Determine the [X, Y] coordinate at the center of the cell enclosing the given text.  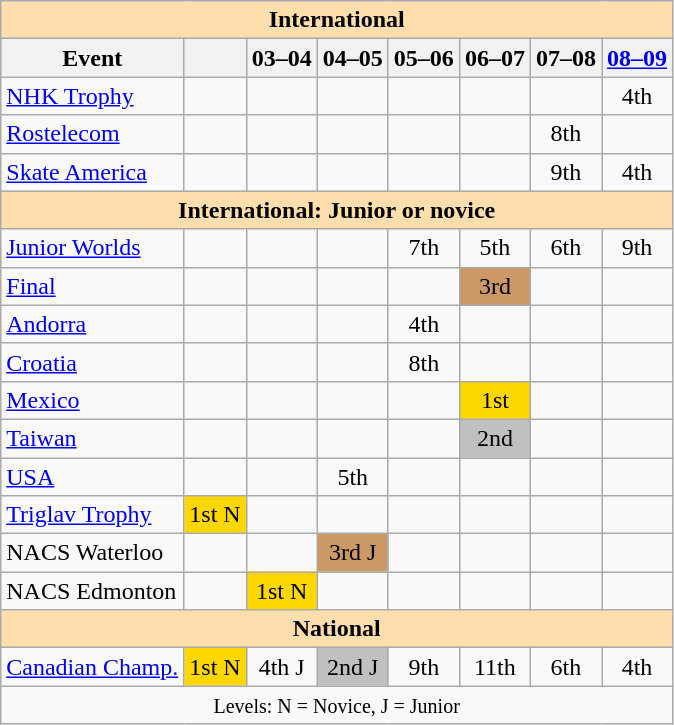
Canadian Champ. [92, 667]
04–05 [352, 58]
NHK Trophy [92, 96]
7th [424, 248]
2nd [494, 438]
3rd J [352, 553]
Rostelecom [92, 134]
03–04 [282, 58]
06–07 [494, 58]
Event [92, 58]
Andorra [92, 324]
International [337, 20]
3rd [494, 286]
USA [92, 477]
Junior Worlds [92, 248]
05–06 [424, 58]
Triglav Trophy [92, 515]
4th J [282, 667]
Skate America [92, 172]
2nd J [352, 667]
NACS Edmonton [92, 591]
08–09 [638, 58]
International: Junior or novice [337, 210]
07–08 [566, 58]
Final [92, 286]
1st [494, 400]
Levels: N = Novice, J = Junior [337, 705]
NACS Waterloo [92, 553]
Mexico [92, 400]
Taiwan [92, 438]
Croatia [92, 362]
National [337, 629]
11th [494, 667]
